For the text-containing cell, return its midpoint in (x, y) coordinate format. 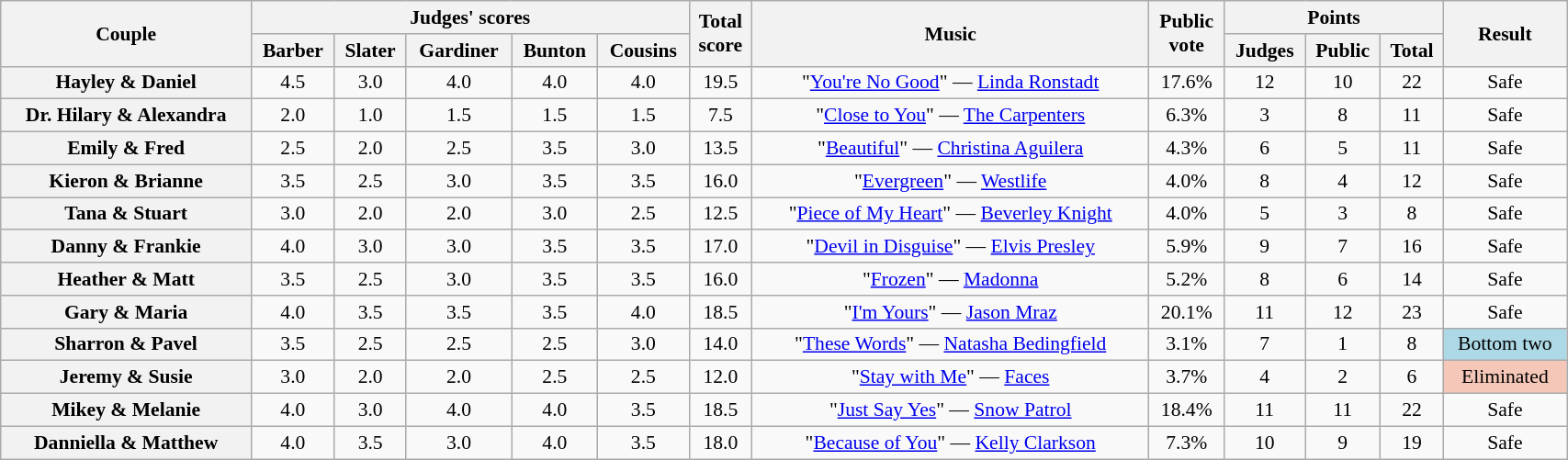
23 (1412, 312)
14.0 (720, 344)
"Stay with Me" — Faces (951, 377)
Points (1334, 17)
Eliminated (1505, 377)
3.7% (1187, 377)
"Evergreen" — Westlife (951, 181)
19 (1412, 443)
Totalscore (720, 33)
17.0 (720, 247)
"Because of You" — Kelly Clarkson (951, 443)
"You're No Good" — Linda Ronstadt (951, 83)
Music (951, 33)
"I'm Yours" — Jason Mraz (951, 312)
5.9% (1187, 247)
Total (1412, 50)
19.5 (720, 83)
Emily & Fred (127, 149)
Sharron & Pavel (127, 344)
"These Words" — Natasha Bedingfield (951, 344)
5.2% (1187, 279)
7.3% (1187, 443)
"Just Say Yes" — Snow Patrol (951, 410)
2 (1343, 377)
18.4% (1187, 410)
Barber (294, 50)
12.0 (720, 377)
Jeremy & Susie (127, 377)
6.3% (1187, 116)
Hayley & Daniel (127, 83)
Dr. Hilary & Alexandra (127, 116)
Slater (370, 50)
12.5 (720, 214)
17.6% (1187, 83)
Heather & Matt (127, 279)
3.1% (1187, 344)
Tana & Stuart (127, 214)
1 (1343, 344)
13.5 (720, 149)
14 (1412, 279)
Kieron & Brianne (127, 181)
Judges' scores (470, 17)
Couple (127, 33)
1.0 (370, 116)
18.0 (720, 443)
Mikey & Melanie (127, 410)
Cousins (643, 50)
"Devil in Disguise" — Elvis Presley (951, 247)
7.5 (720, 116)
Danny & Frankie (127, 247)
20.1% (1187, 312)
16 (1412, 247)
Public (1343, 50)
Publicvote (1187, 33)
Danniella & Matthew (127, 443)
Result (1505, 33)
"Frozen" — Madonna (951, 279)
4.5 (294, 83)
"Piece of My Heart" — Beverley Knight (951, 214)
"Beautiful" — Christina Aguilera (951, 149)
Bottom two (1505, 344)
"Close to You" — The Carpenters (951, 116)
Bunton (555, 50)
Judges (1265, 50)
Gardiner (459, 50)
4.3% (1187, 149)
Gary & Maria (127, 312)
